Provide the [X, Y] coordinate of the cell's center where the given text is located.  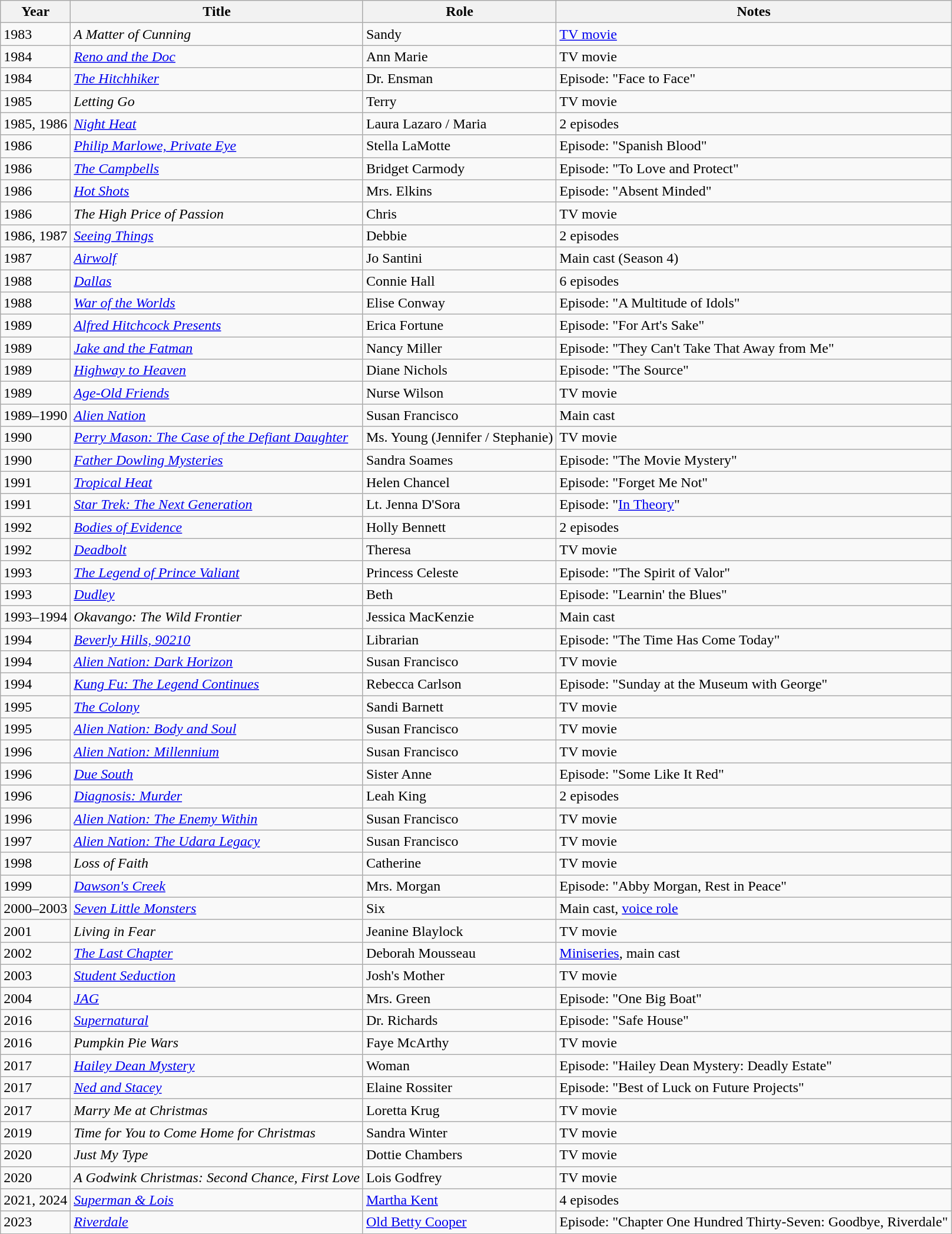
1989–1990 [35, 415]
Bridget Carmody [459, 168]
Tropical Heat [217, 482]
Alfred Hitchcock Presents [217, 326]
Year [35, 12]
1999 [35, 886]
Theresa [459, 550]
Episode: "Absent Minded" [754, 191]
Lt. Jenna D'Sora [459, 505]
Pumpkin Pie Wars [217, 1043]
Erica Fortune [459, 326]
Debbie [459, 236]
Father Dowling Mysteries [217, 460]
Miniseries, main cast [754, 953]
The High Price of Passion [217, 213]
Woman [459, 1066]
Episode: "Best of Luck on Future Projects" [754, 1088]
Jessica MacKenzie [459, 617]
Helen Chancel [459, 482]
Dallas [217, 281]
Episode: "Some Like It Red" [754, 774]
Old Betty Cooper [459, 1222]
Josh's Mother [459, 975]
The Colony [217, 707]
Episode: "A Multitude of Idols" [754, 303]
Nurse Wilson [459, 393]
Dottie Chambers [459, 1155]
Episode: "To Love and Protect" [754, 168]
The Hitchhiker [217, 79]
War of the Worlds [217, 303]
Marry Me at Christmas [217, 1110]
Sandra Soames [459, 460]
2021, 2024 [35, 1200]
Kung Fu: The Legend Continues [217, 684]
1998 [35, 864]
Notes [754, 12]
Star Trek: The Next Generation [217, 505]
Episode: "For Art's Sake" [754, 326]
6 episodes [754, 281]
Bodies of Evidence [217, 527]
Dr. Richards [459, 1021]
Elaine Rossiter [459, 1088]
Dr. Ensman [459, 79]
Diagnosis: Murder [217, 796]
Mrs. Elkins [459, 191]
Episode: "Chapter One Hundred Thirty-Seven: Goodbye, Riverdale" [754, 1222]
Jo Santini [459, 258]
Dawson's Creek [217, 886]
2000–2003 [35, 908]
Beth [459, 594]
Philip Marlowe, Private Eye [217, 146]
Letting Go [217, 101]
Leah King [459, 796]
Alien Nation [217, 415]
Student Seduction [217, 975]
Reno and the Doc [217, 57]
Just My Type [217, 1155]
4 episodes [754, 1200]
Alien Nation: Body and Soul [217, 729]
Due South [217, 774]
Night Heat [217, 124]
Martha Kent [459, 1200]
Beverly Hills, 90210 [217, 639]
Episode: "Sunday at the Museum with George" [754, 684]
Main cast (Season 4) [754, 258]
Okavango: The Wild Frontier [217, 617]
The Last Chapter [217, 953]
Episode: "The Movie Mystery" [754, 460]
2019 [35, 1133]
A Godwink Christmas: Second Chance, First Love [217, 1177]
Deborah Mousseau [459, 953]
Ms. Young (Jennifer / Stephanie) [459, 438]
Episode: "Hailey Dean Mystery: Deadly Estate" [754, 1066]
Connie Hall [459, 281]
1983 [35, 34]
JAG [217, 998]
Episode: "Learnin' the Blues" [754, 594]
Episode: "In Theory" [754, 505]
Nancy Miller [459, 348]
2004 [35, 998]
Supernatural [217, 1021]
Episode: "One Big Boat" [754, 998]
2002 [35, 953]
2001 [35, 931]
Age-Old Friends [217, 393]
Episode: "The Source" [754, 370]
Episode: "They Can't Take That Away from Me" [754, 348]
Alien Nation: Millennium [217, 752]
A Matter of Cunning [217, 34]
Chris [459, 213]
Episode: "The Time Has Come Today" [754, 639]
Terry [459, 101]
Sandra Winter [459, 1133]
Six [459, 908]
Seven Little Monsters [217, 908]
The Legend of Prince Valiant [217, 572]
Highway to Heaven [217, 370]
1985, 1986 [35, 124]
Superman & Lois [217, 1200]
Stella LaMotte [459, 146]
Catherine [459, 864]
2023 [35, 1222]
1987 [35, 258]
Ann Marie [459, 57]
Loss of Faith [217, 864]
Episode: "Face to Face" [754, 79]
Riverdale [217, 1222]
Elise Conway [459, 303]
Sandy [459, 34]
Hot Shots [217, 191]
Episode: "Spanish Blood" [754, 146]
2003 [35, 975]
1993–1994 [35, 617]
Laura Lazaro / Maria [459, 124]
Mrs. Morgan [459, 886]
Episode: "Abby Morgan, Rest in Peace" [754, 886]
1985 [35, 101]
The Campbells [217, 168]
Living in Fear [217, 931]
Episode: "Forget Me Not" [754, 482]
Hailey Dean Mystery [217, 1066]
Alien Nation: The Udara Legacy [217, 841]
Title [217, 12]
1986, 1987 [35, 236]
Episode: "Safe House" [754, 1021]
Faye McArthy [459, 1043]
Time for You to Come Home for Christmas [217, 1133]
Princess Celeste [459, 572]
Rebecca Carlson [459, 684]
Sandi Barnett [459, 707]
Deadbolt [217, 550]
Sister Anne [459, 774]
Role [459, 12]
Lois Godfrey [459, 1177]
Dudley [217, 594]
Diane Nichols [459, 370]
Airwolf [217, 258]
Mrs. Green [459, 998]
Episode: "The Spirit of Valor" [754, 572]
Ned and Stacey [217, 1088]
Alien Nation: The Enemy Within [217, 819]
Holly Bennett [459, 527]
Jeanine Blaylock [459, 931]
Seeing Things [217, 236]
Perry Mason: The Case of the Defiant Daughter [217, 438]
Loretta Krug [459, 1110]
Main cast, voice role [754, 908]
Alien Nation: Dark Horizon [217, 662]
Jake and the Fatman [217, 348]
1997 [35, 841]
Librarian [459, 639]
